Identify which cell holds the provided text, then report its (x, y) central coordinate. 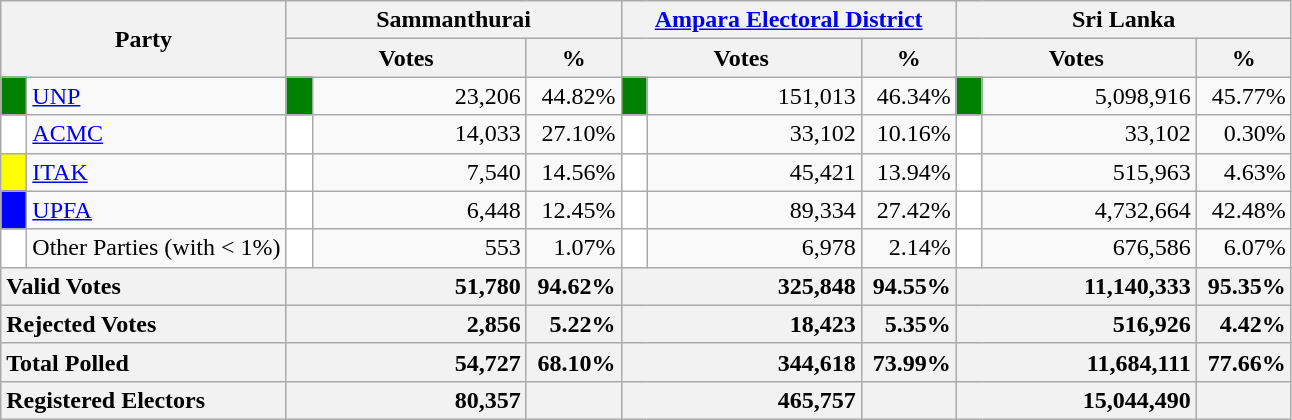
7,540 (419, 172)
44.82% (574, 96)
465,757 (741, 400)
1.07% (574, 248)
45.77% (1244, 96)
14,033 (419, 134)
94.62% (574, 286)
Party (144, 39)
Sri Lanka (1124, 20)
325,848 (741, 286)
516,926 (1076, 324)
6,448 (419, 210)
12.45% (574, 210)
14.56% (574, 172)
6.07% (1244, 248)
68.10% (574, 362)
42.48% (1244, 210)
80,357 (406, 400)
Other Parties (with < 1%) (156, 248)
2,856 (406, 324)
515,963 (1089, 172)
Ampara Electoral District (788, 20)
27.42% (908, 210)
11,140,333 (1076, 286)
5.35% (908, 324)
Rejected Votes (144, 324)
94.55% (908, 286)
6,978 (754, 248)
10.16% (908, 134)
151,013 (754, 96)
45,421 (754, 172)
5.22% (574, 324)
553 (419, 248)
344,618 (741, 362)
23,206 (419, 96)
73.99% (908, 362)
Total Polled (144, 362)
4.63% (1244, 172)
13.94% (908, 172)
UNP (156, 96)
0.30% (1244, 134)
51,780 (406, 286)
46.34% (908, 96)
Valid Votes (144, 286)
89,334 (754, 210)
27.10% (574, 134)
Sammanthurai (454, 20)
2.14% (908, 248)
4,732,664 (1089, 210)
ACMC (156, 134)
77.66% (1244, 362)
ITAK (156, 172)
Registered Electors (144, 400)
4.42% (1244, 324)
676,586 (1089, 248)
UPFA (156, 210)
15,044,490 (1076, 400)
18,423 (741, 324)
11,684,111 (1076, 362)
95.35% (1244, 286)
54,727 (406, 362)
5,098,916 (1089, 96)
